For the text-containing cell, return its midpoint in [x, y] coordinate format. 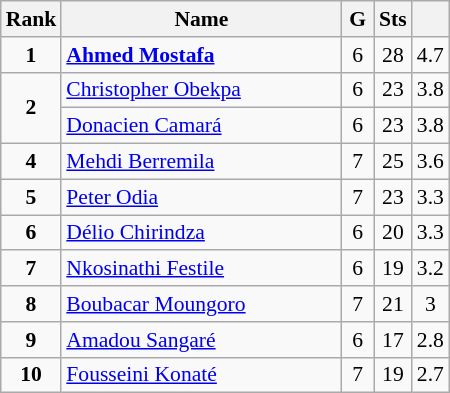
10 [32, 375]
8 [32, 304]
28 [393, 55]
Fousseini Konaté [201, 375]
1 [32, 55]
Peter Odia [201, 197]
Délio Chirindza [201, 233]
Sts [393, 19]
17 [393, 340]
Amadou Sangaré [201, 340]
9 [32, 340]
Boubacar Moungoro [201, 304]
G [358, 19]
3.6 [430, 162]
2 [32, 108]
2.7 [430, 375]
2.8 [430, 340]
20 [393, 233]
Donacien Camará [201, 126]
5 [32, 197]
4.7 [430, 55]
Rank [32, 19]
25 [393, 162]
3 [430, 304]
21 [393, 304]
Mehdi Berremila [201, 162]
Ahmed Mostafa [201, 55]
4 [32, 162]
Name [201, 19]
Nkosinathi Festile [201, 269]
3.2 [430, 269]
Christopher Obekpa [201, 90]
